Capture the cell that displays the provided text and extract its [x, y] central coordinate. 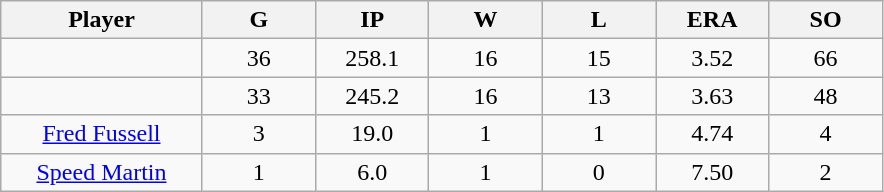
258.1 [372, 58]
Player [102, 20]
48 [826, 96]
ERA [712, 20]
IP [372, 20]
L [598, 20]
36 [258, 58]
245.2 [372, 96]
2 [826, 172]
SO [826, 20]
4 [826, 134]
6.0 [372, 172]
33 [258, 96]
66 [826, 58]
3.52 [712, 58]
19.0 [372, 134]
W [486, 20]
G [258, 20]
7.50 [712, 172]
4.74 [712, 134]
Speed Martin [102, 172]
15 [598, 58]
3 [258, 134]
13 [598, 96]
3.63 [712, 96]
0 [598, 172]
Fred Fussell [102, 134]
